From the cell containing the given text, extract its center point as [X, Y] coordinate. 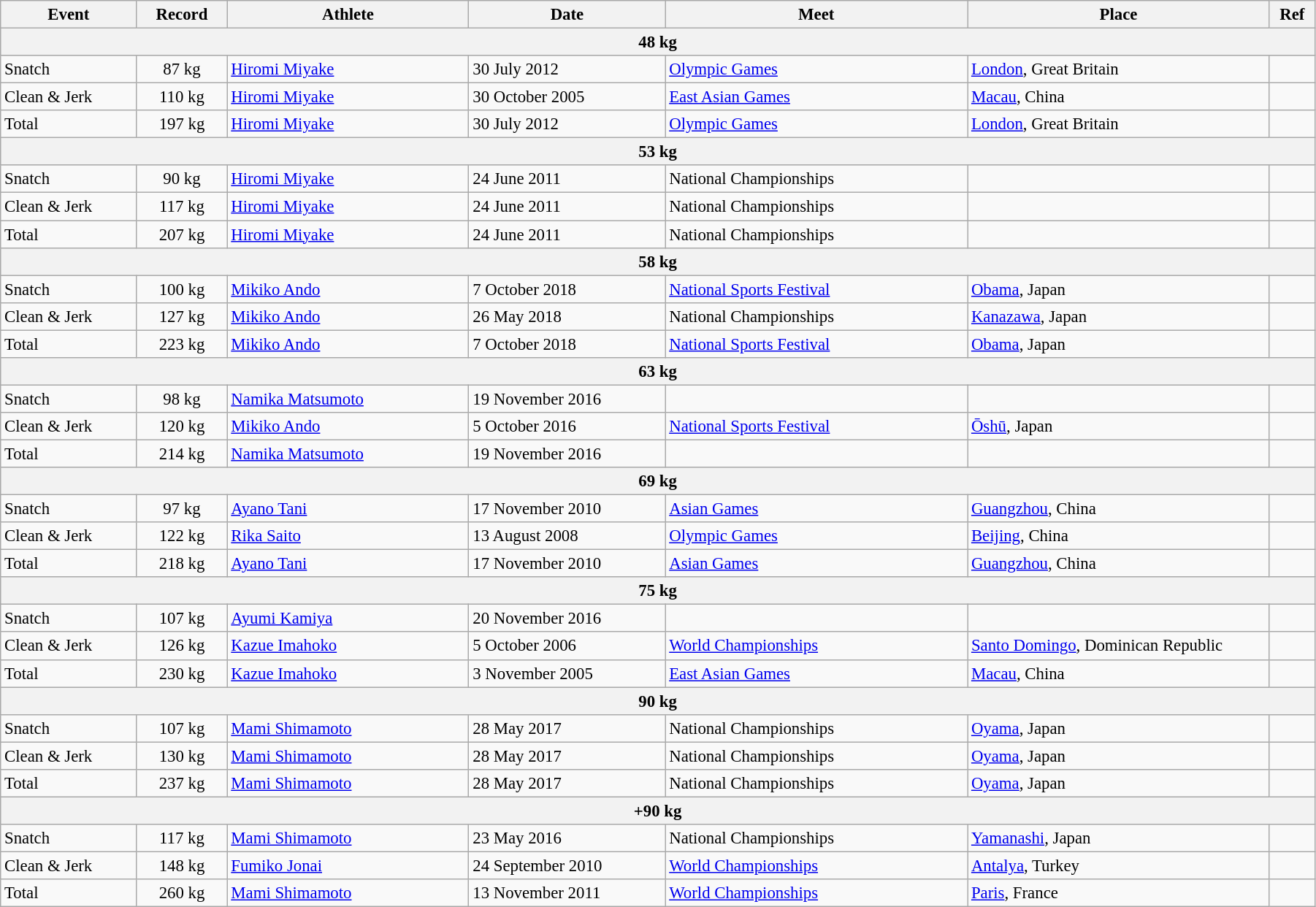
+90 kg [658, 811]
Ōshū, Japan [1119, 426]
230 kg [182, 673]
126 kg [182, 646]
63 kg [658, 372]
98 kg [182, 399]
20 November 2016 [567, 619]
130 kg [182, 756]
Fumiko Jonai [348, 865]
97 kg [182, 509]
48 kg [658, 42]
Ref [1292, 15]
Yamanashi, Japan [1119, 838]
Date [567, 15]
3 November 2005 [567, 673]
237 kg [182, 784]
Santo Domingo, Dominican Republic [1119, 646]
5 October 2006 [567, 646]
218 kg [182, 564]
Ayumi Kamiya [348, 619]
Place [1119, 15]
26 May 2018 [567, 316]
Rika Saito [348, 536]
Kanazawa, Japan [1119, 316]
13 November 2011 [567, 893]
260 kg [182, 893]
Athlete [348, 15]
87 kg [182, 69]
Event [69, 15]
75 kg [658, 591]
23 May 2016 [567, 838]
207 kg [182, 234]
197 kg [182, 124]
69 kg [658, 481]
110 kg [182, 97]
58 kg [658, 261]
Antalya, Turkey [1119, 865]
127 kg [182, 316]
Beijing, China [1119, 536]
53 kg [658, 152]
24 September 2010 [567, 865]
13 August 2008 [567, 536]
Paris, France [1119, 893]
148 kg [182, 865]
Record [182, 15]
Meet [816, 15]
30 October 2005 [567, 97]
100 kg [182, 289]
5 October 2016 [567, 426]
120 kg [182, 426]
223 kg [182, 344]
122 kg [182, 536]
214 kg [182, 453]
